Find where the given text appears and provide that cell's center as (X, Y) coordinate. 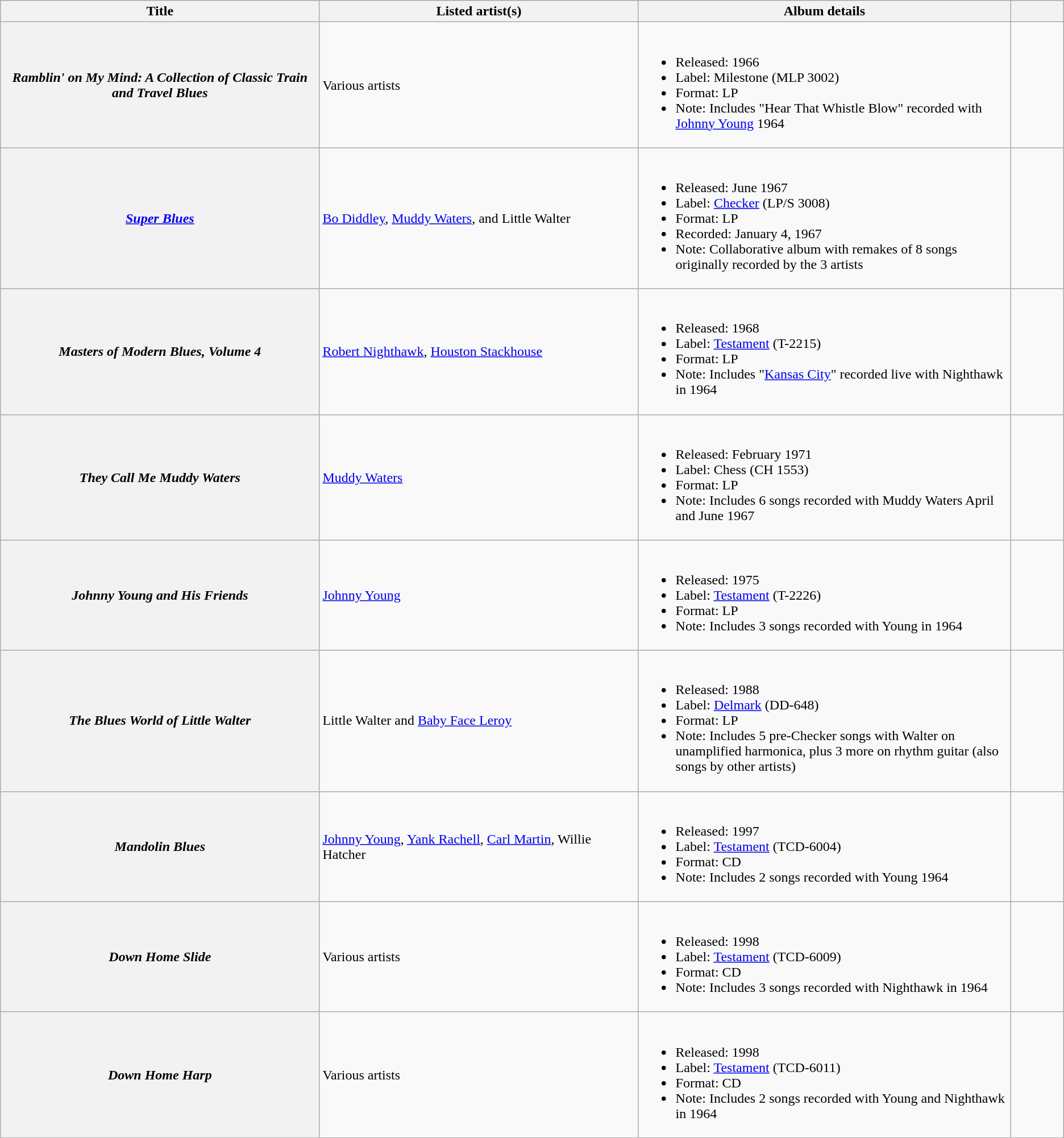
Released: 1975Label: Testament (T-2226)Format: LPNote: Includes 3 songs recorded with Young in 1964 (824, 595)
Masters of Modern Blues, Volume 4 (160, 351)
Johnny Young (479, 595)
Mandolin Blues (160, 846)
Down Home Harp (160, 1074)
Johnny Young, Yank Rachell, Carl Martin, Willie Hatcher (479, 846)
Johnny Young and His Friends (160, 595)
Down Home Slide (160, 957)
Title (160, 11)
Listed artist(s) (479, 11)
The Blues World of Little Walter (160, 721)
Bo Diddley, Muddy Waters, and Little Walter (479, 218)
Ramblin' on My Mind: A Collection of Classic Train and Travel Blues (160, 85)
Released: 1998Label: Testament (TCD-6011)Format: CDNote: Includes 2 songs recorded with Young and Nighthawk in 1964 (824, 1074)
Muddy Waters (479, 477)
Released: 1998Label: Testament (TCD-6009)Format: CDNote: Includes 3 songs recorded with Nighthawk in 1964 (824, 957)
They Call Me Muddy Waters (160, 477)
Released: 1968Label: Testament (T-2215)Format: LPNote: Includes "Kansas City" recorded live with Nighthawk in 1964 (824, 351)
Released: 1997Label: Testament (TCD-6004)Format: CDNote: Includes 2 songs recorded with Young 1964 (824, 846)
Super Blues (160, 218)
Album details (824, 11)
Released: 1966Label: Milestone (MLP 3002)Format: LPNote: Includes "Hear That Whistle Blow" recorded with Johnny Young 1964 (824, 85)
Little Walter and Baby Face Leroy (479, 721)
Released: February 1971Label: Chess (CH 1553)Format: LPNote: Includes 6 songs recorded with Muddy Waters April and June 1967 (824, 477)
Robert Nighthawk, Houston Stackhouse (479, 351)
